For the text-containing cell, return its midpoint in [x, y] coordinate format. 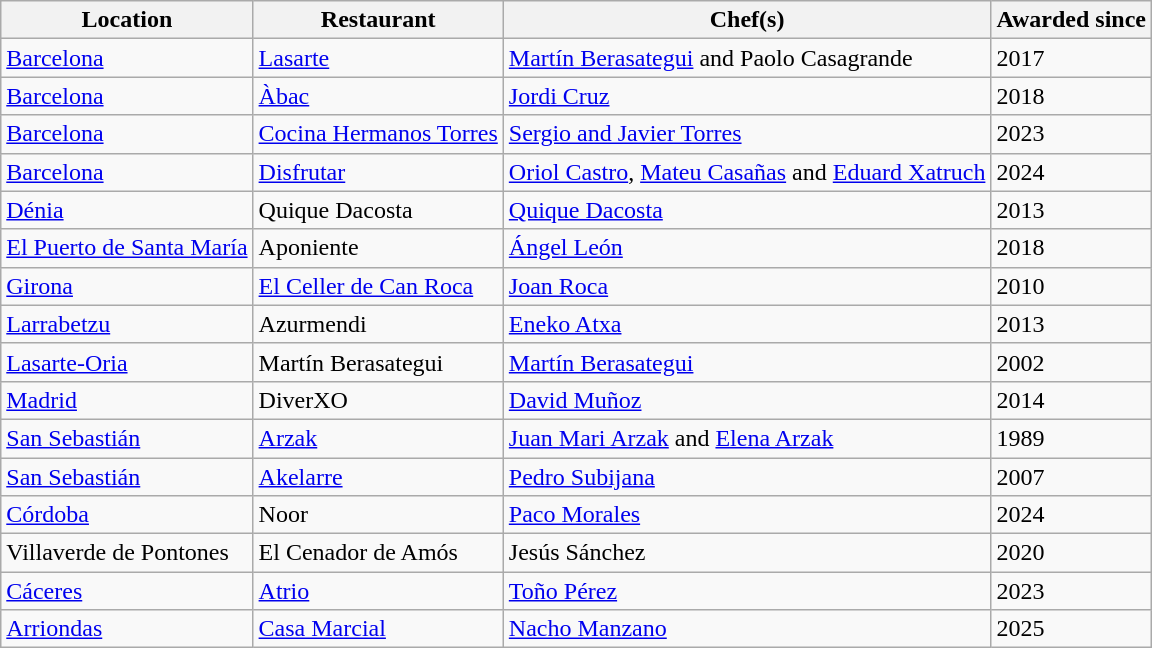
Nacho Manzano [747, 629]
Awarded since [1072, 20]
Akelarre [378, 477]
Aponiente [378, 248]
Disfrutar [378, 172]
El Celler de Can Roca [378, 286]
Restaurant [378, 20]
2007 [1072, 477]
DiverXO [378, 400]
2025 [1072, 629]
Casa Marcial [378, 629]
2020 [1072, 553]
Lasarte [378, 58]
1989 [1072, 438]
El Cenador de Amós [378, 553]
Córdoba [127, 515]
Villaverde de Pontones [127, 553]
El Puerto de Santa María [127, 248]
Cocina Hermanos Torres [378, 134]
Lasarte-Oria [127, 362]
Noor [378, 515]
Eneko Atxa [747, 324]
Martín Berasategui and Paolo Casagrande [747, 58]
Azurmendi [378, 324]
Cáceres [127, 591]
2002 [1072, 362]
Àbac [378, 96]
Dénia [127, 210]
Paco Morales [747, 515]
Location [127, 20]
Toño Pérez [747, 591]
Larrabetzu [127, 324]
2014 [1072, 400]
Juan Mari Arzak and Elena Arzak [747, 438]
Oriol Castro, Mateu Casañas and Eduard Xatruch [747, 172]
Ángel León [747, 248]
Jesús Sánchez [747, 553]
Madrid [127, 400]
Pedro Subijana [747, 477]
Girona [127, 286]
Chef(s) [747, 20]
2010 [1072, 286]
2017 [1072, 58]
David Muñoz [747, 400]
Joan Roca [747, 286]
Jordi Cruz [747, 96]
Arriondas [127, 629]
Arzak [378, 438]
Atrio [378, 591]
Sergio and Javier Torres [747, 134]
